Determine the (x, y) coordinate at the center of the cell enclosing the given text.  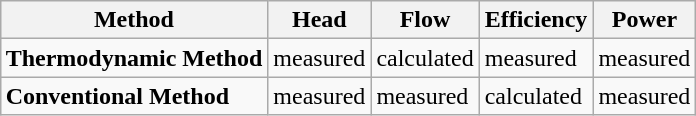
Thermodynamic Method (134, 58)
Method (134, 20)
Power (644, 20)
Head (320, 20)
Conventional Method (134, 96)
Efficiency (536, 20)
Flow (425, 20)
